Search for the cell housing the specified text and yield its (x, y) center coordinate. 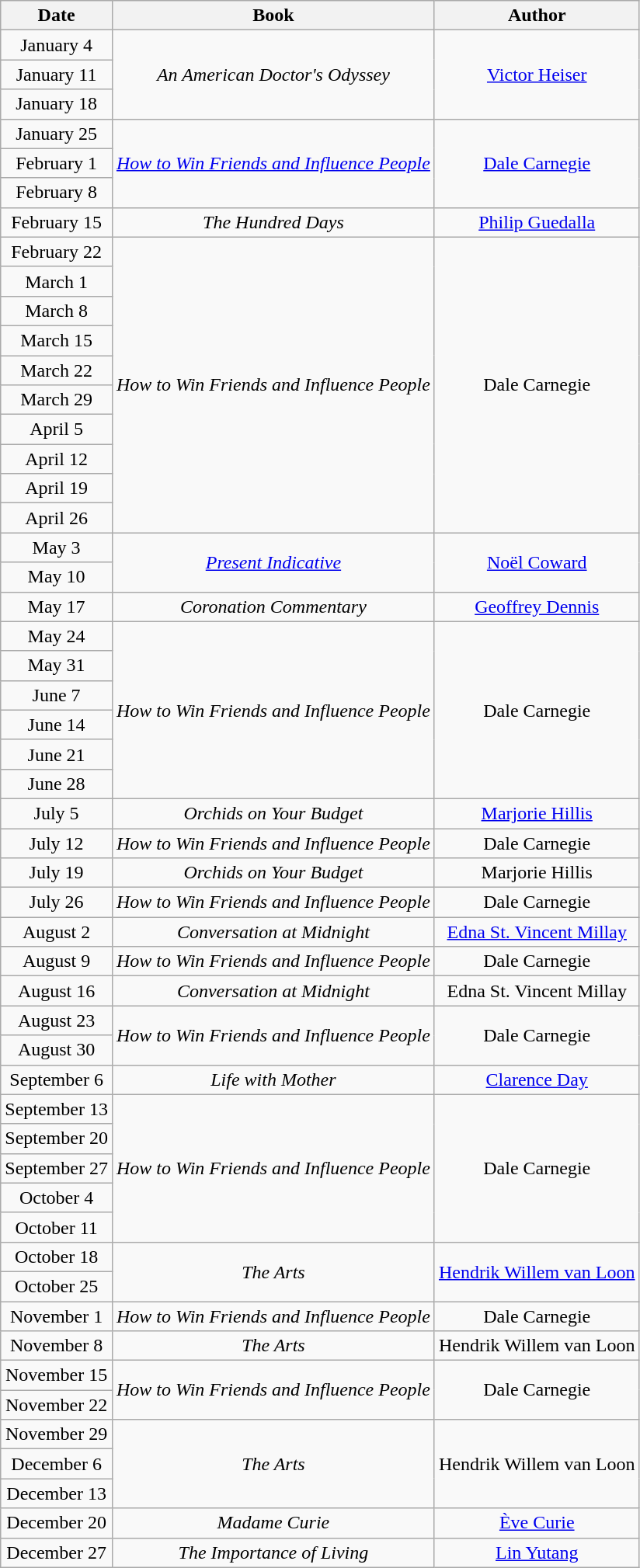
July 26 (57, 902)
July 5 (57, 813)
March 29 (57, 400)
December 6 (57, 1464)
Lin Yutang (537, 1552)
August 2 (57, 932)
January 11 (57, 75)
January 25 (57, 134)
July 19 (57, 873)
November 1 (57, 1316)
Madame Curie (273, 1523)
April 5 (57, 429)
February 15 (57, 222)
March 8 (57, 311)
Clarence Day (537, 1080)
January 4 (57, 45)
June 7 (57, 695)
April 12 (57, 459)
Ève Curie (537, 1523)
The Hundred Days (273, 222)
Victor Heiser (537, 75)
January 18 (57, 104)
September 20 (57, 1139)
May 17 (57, 607)
May 3 (57, 548)
September 13 (57, 1109)
Geoffrey Dennis (537, 607)
September 27 (57, 1168)
October 4 (57, 1198)
November 15 (57, 1375)
October 18 (57, 1257)
February 8 (57, 193)
Book (273, 16)
Date (57, 16)
April 26 (57, 518)
An American Doctor's Odyssey (273, 75)
August 16 (57, 991)
The Importance of Living (273, 1552)
July 12 (57, 843)
March 1 (57, 281)
Coronation Commentary (273, 607)
March 22 (57, 370)
June 28 (57, 784)
April 19 (57, 488)
Author (537, 16)
August 23 (57, 1020)
Philip Guedalla (537, 222)
February 1 (57, 163)
November 8 (57, 1346)
October 25 (57, 1286)
March 15 (57, 340)
August 30 (57, 1050)
May 24 (57, 636)
September 6 (57, 1080)
May 10 (57, 577)
December 27 (57, 1552)
December 20 (57, 1523)
December 13 (57, 1493)
June 14 (57, 725)
October 11 (57, 1227)
November 22 (57, 1405)
May 31 (57, 666)
Noël Coward (537, 562)
August 9 (57, 961)
Life with Mother (273, 1080)
November 29 (57, 1434)
February 22 (57, 252)
Present Indicative (273, 562)
June 21 (57, 754)
